Output the (X, Y) coordinate of the center of the cell containing the given text.  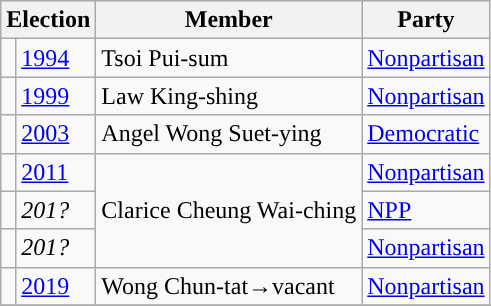
Tsoi Pui-sum (229, 58)
Member (229, 20)
Law King-shing (229, 96)
2011 (56, 172)
2019 (56, 286)
Election (48, 20)
Angel Wong Suet-ying (229, 134)
Democratic (426, 134)
Wong Chun-tat→vacant (229, 286)
NPP (426, 210)
2003 (56, 134)
1999 (56, 96)
Clarice Cheung Wai-ching (229, 210)
1994 (56, 58)
Party (426, 20)
